From the cell containing the given text, extract its center point as [x, y] coordinate. 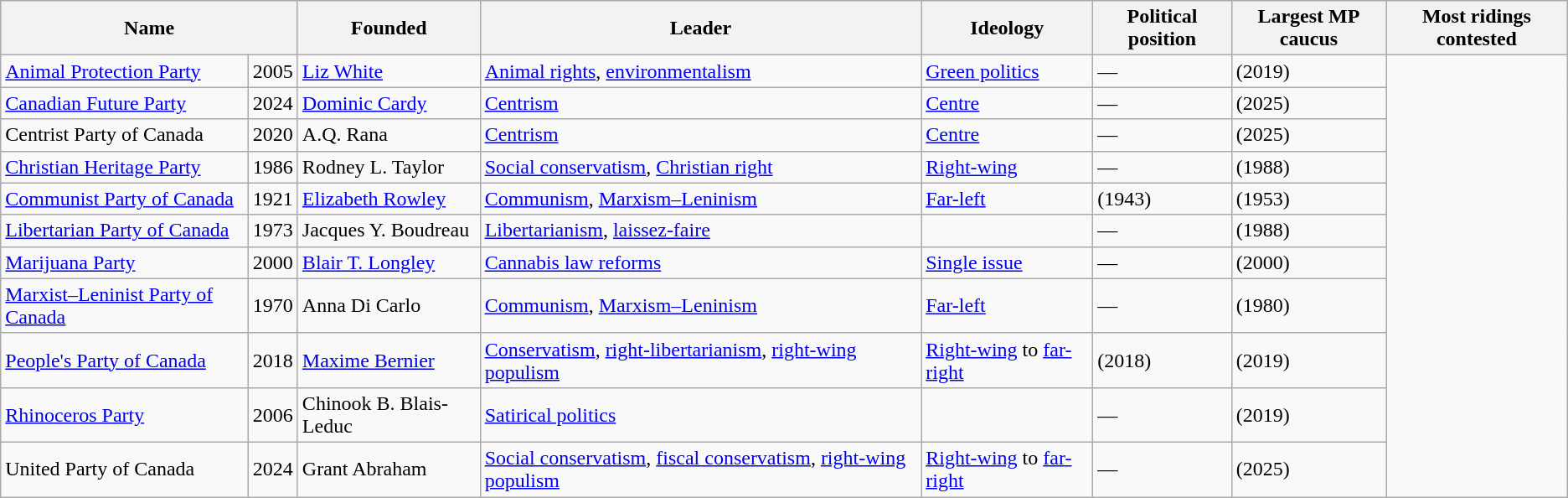
Political position [1163, 29]
Cannabis law reforms [700, 262]
Dominic Cardy [389, 103]
Name [149, 29]
(1980) [1308, 305]
Liz White [389, 71]
People's Party of Canada [125, 361]
Marxist–Leninist Party of Canada [125, 305]
2005 [273, 71]
Animal rights, environmentalism [700, 71]
Blair T. Longley [389, 262]
Christian Heritage Party [125, 167]
(2000) [1308, 262]
Elizabeth Rowley [389, 199]
2006 [273, 414]
Grant Abraham [389, 469]
Most ridings contested [1478, 29]
2018 [273, 361]
(1943) [1163, 199]
Maxime Bernier [389, 361]
United Party of Canada [125, 469]
Right-wing [1007, 167]
1986 [273, 167]
Largest MP caucus [1308, 29]
(1953) [1308, 199]
Single issue [1007, 262]
Anna Di Carlo [389, 305]
Rhinoceros Party [125, 414]
2020 [273, 135]
1970 [273, 305]
Canadian Future Party [125, 103]
Leader [700, 29]
Founded [389, 29]
Libertarian Party of Canada [125, 231]
Ideology [1007, 29]
Satirical politics [700, 414]
Jacques Y. Boudreau [389, 231]
A.Q. Rana [389, 135]
Communist Party of Canada [125, 199]
Green politics [1007, 71]
1973 [273, 231]
Animal Protection Party [125, 71]
Libertarianism, laissez-faire [700, 231]
(2018) [1163, 361]
2000 [273, 262]
Conservatism, right-libertarianism, right-wing populism [700, 361]
Social conservatism, Christian right [700, 167]
1921 [273, 199]
Social conservatism, fiscal conservatism, right-wing populism [700, 469]
Rodney L. Taylor [389, 167]
Centrist Party of Canada [125, 135]
Chinook B. Blais-Leduc [389, 414]
Marijuana Party [125, 262]
